Determine the (x, y) coordinate at the center of the cell enclosing the given text.  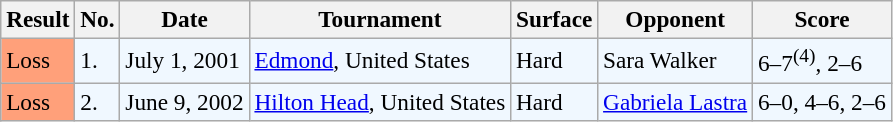
Date (184, 19)
6–0, 4–6, 2–6 (822, 101)
Surface (554, 19)
6–7(4), 2–6 (822, 60)
No. (98, 19)
Hilton Head, United States (380, 101)
Result (38, 19)
2. (98, 101)
July 1, 2001 (184, 60)
1. (98, 60)
Score (822, 19)
June 9, 2002 (184, 101)
Sara Walker (676, 60)
Tournament (380, 19)
Gabriela Lastra (676, 101)
Edmond, United States (380, 60)
Opponent (676, 19)
